From the cell containing the given text, extract its center point as (X, Y) coordinate. 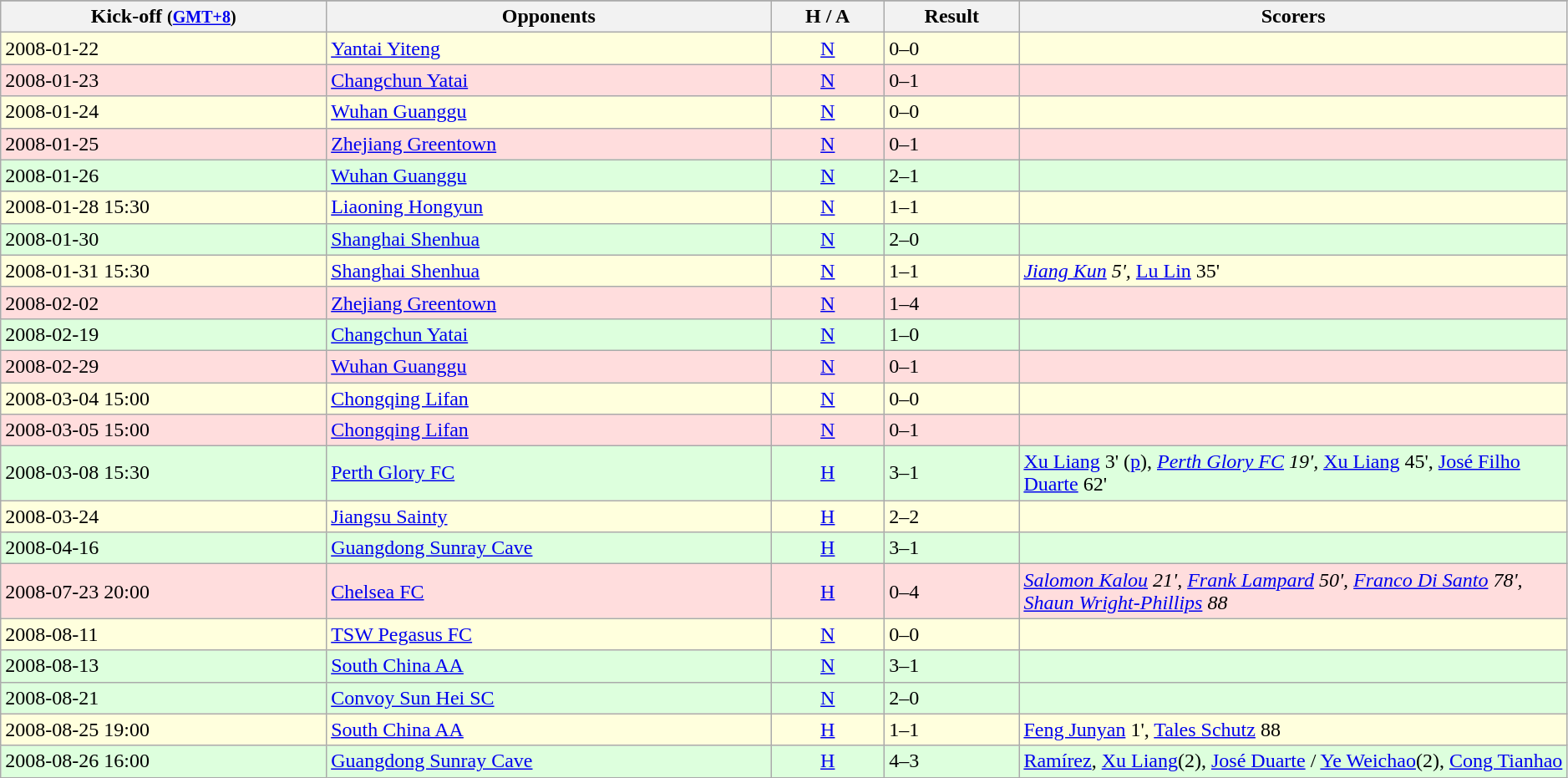
1–4 (952, 303)
2008-01-25 (164, 144)
2008-03-24 (164, 516)
Liaoning Hongyun (549, 207)
H / A (828, 17)
Salomon Kalou 21', Frank Lampard 50', Franco Di Santo 78', Shaun Wright-Phillips 88 (1293, 592)
Xu Liang 3' (p), Perth Glory FC 19', Xu Liang 45', José Filho Duarte 62' (1293, 473)
2008-02-02 (164, 303)
Opponents (549, 17)
2008-01-26 (164, 175)
2008-04-16 (164, 548)
2008-01-23 (164, 80)
2008-08-26 16:00 (164, 761)
Scorers (1293, 17)
1–0 (952, 334)
4–3 (952, 761)
Yantai Yiteng (549, 48)
2008-08-13 (164, 666)
2008-03-04 15:00 (164, 399)
2008-03-08 15:30 (164, 473)
2–1 (952, 175)
2008-01-24 (164, 112)
2008-08-25 19:00 (164, 730)
0–4 (952, 592)
Perth Glory FC (549, 473)
2008-01-22 (164, 48)
2008-08-21 (164, 698)
Jiangsu Sainty (549, 516)
Result (952, 17)
2008-01-30 (164, 239)
Chelsea FC (549, 592)
Convoy Sun Hei SC (549, 698)
Kick-off (GMT+8) (164, 17)
2–2 (952, 516)
Ramírez, Xu Liang(2), José Duarte / Ye Weichao(2), Cong Tianhao (1293, 761)
2008-02-19 (164, 334)
2008-07-23 20:00 (164, 592)
2008-02-29 (164, 366)
2008-08-11 (164, 634)
2008-03-05 15:00 (164, 430)
2008-01-28 15:30 (164, 207)
TSW Pegasus FC (549, 634)
Jiang Kun 5', Lu Lin 35' (1293, 271)
Feng Junyan 1', Tales Schutz 88 (1293, 730)
2008-01-31 15:30 (164, 271)
